Identify which cell holds the provided text, then report its [X, Y] central coordinate. 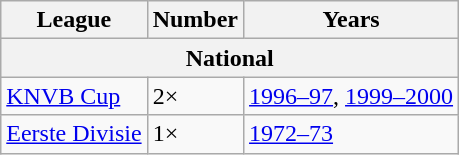
Eerste Divisie [74, 134]
Number [195, 20]
2× [195, 96]
KNVB Cup [74, 96]
League [74, 20]
Years [352, 20]
1996–97, 1999–2000 [352, 96]
1× [195, 134]
National [230, 58]
1972–73 [352, 134]
